Scan for the cell matching the given text and deliver its [X, Y] coordinate at center. 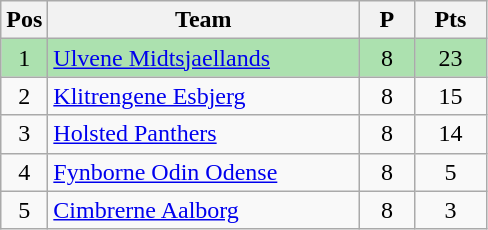
4 [24, 172]
2 [24, 96]
Fynborne Odin Odense [204, 172]
23 [450, 58]
Holsted Panthers [204, 134]
Pts [450, 20]
Pos [24, 20]
14 [450, 134]
Cimbrerne Aalborg [204, 210]
P [387, 20]
Klitrengene Esbjerg [204, 96]
Team [204, 20]
1 [24, 58]
Ulvene Midtsjaellands [204, 58]
15 [450, 96]
